Output the [X, Y] coordinate of the center of the cell containing the given text.  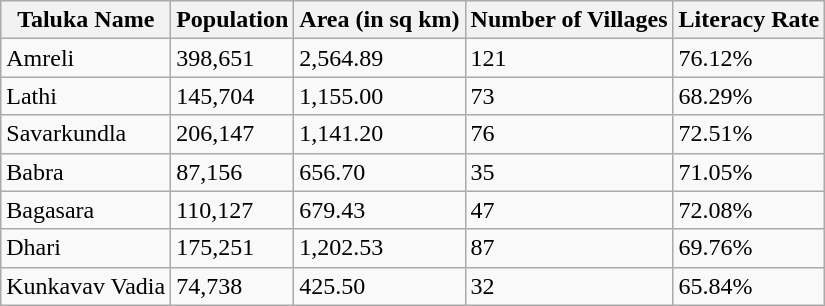
Amreli [86, 58]
76 [569, 134]
175,251 [232, 248]
398,651 [232, 58]
71.05% [749, 172]
1,202.53 [380, 248]
110,127 [232, 210]
65.84% [749, 286]
35 [569, 172]
206,147 [232, 134]
72.51% [749, 134]
Literacy Rate [749, 20]
679.43 [380, 210]
87,156 [232, 172]
Number of Villages [569, 20]
Lathi [86, 96]
1,155.00 [380, 96]
Taluka Name [86, 20]
Kunkavav Vadia [86, 286]
68.29% [749, 96]
Area (in sq km) [380, 20]
Savarkundla [86, 134]
74,738 [232, 286]
145,704 [232, 96]
69.76% [749, 248]
32 [569, 286]
1,141.20 [380, 134]
Babra [86, 172]
47 [569, 210]
2,564.89 [380, 58]
Population [232, 20]
73 [569, 96]
72.08% [749, 210]
425.50 [380, 286]
656.70 [380, 172]
76.12% [749, 58]
Bagasara [86, 210]
87 [569, 248]
121 [569, 58]
Dhari [86, 248]
